Return [X, Y] of the center of cell containing provided text 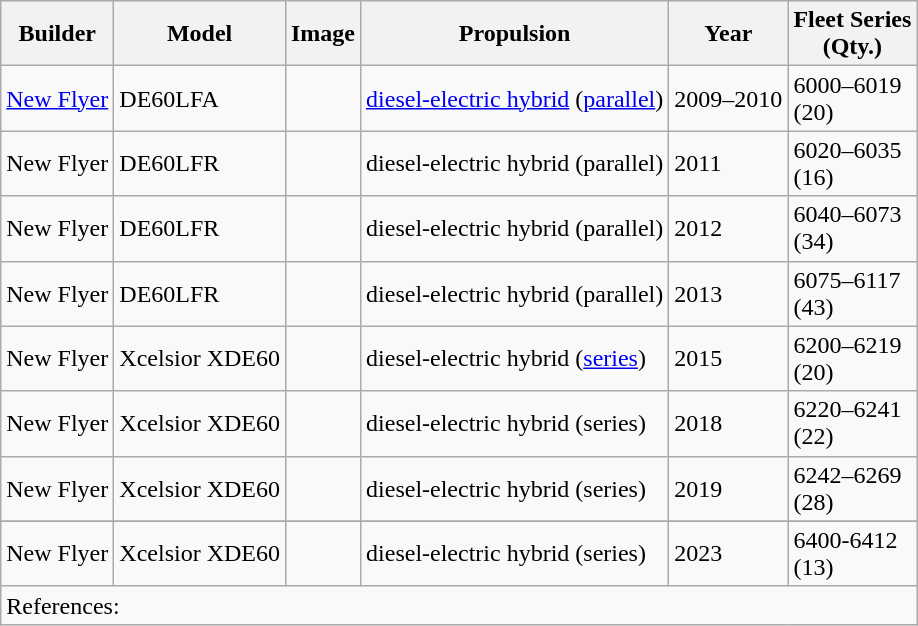
6242–6269(28) [852, 488]
6040–6073(34) [852, 228]
6200–6219(20) [852, 358]
DE60LFA [200, 98]
2018 [728, 424]
Year [728, 34]
2023 [728, 554]
6400-6412(13) [852, 554]
6020–6035(16) [852, 164]
Fleet Series(Qty.) [852, 34]
References: [459, 605]
2011 [728, 164]
6220–6241(22) [852, 424]
Builder [58, 34]
2015 [728, 358]
2013 [728, 294]
2019 [728, 488]
Image [322, 34]
6075–6117(43) [852, 294]
Propulsion [515, 34]
Model [200, 34]
2009–2010 [728, 98]
2012 [728, 228]
6000–6019(20) [852, 98]
